Find where the given text appears and provide that cell's center as (x, y) coordinate. 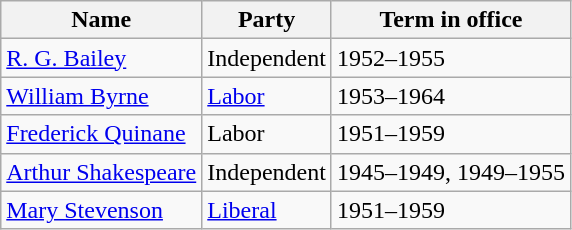
Frederick Quinane (102, 134)
Name (102, 20)
William Byrne (102, 96)
1953–1964 (450, 96)
1945–1949, 1949–1955 (450, 172)
R. G. Bailey (102, 58)
Mary Stevenson (102, 210)
Liberal (267, 210)
Arthur Shakespeare (102, 172)
Party (267, 20)
1952–1955 (450, 58)
Term in office (450, 20)
